Extract the (X, Y) coordinate from the center of the cell holding the provided text.  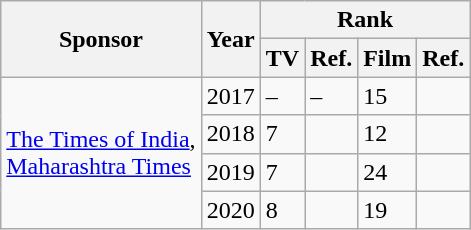
2020 (230, 210)
2018 (230, 134)
Sponsor (101, 39)
2019 (230, 172)
15 (388, 96)
12 (388, 134)
19 (388, 210)
8 (282, 210)
Film (388, 58)
The Times of India,Maharashtra Times (101, 153)
2017 (230, 96)
TV (282, 58)
Rank (365, 20)
Year (230, 39)
24 (388, 172)
